Search for the cell housing the specified text and yield its (X, Y) center coordinate. 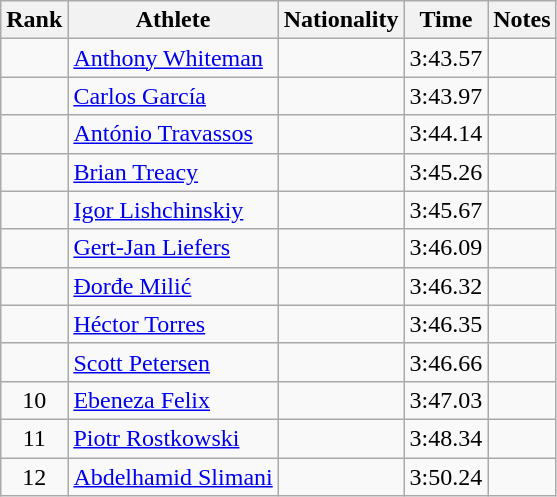
Abdelhamid Slimani (173, 477)
3:50.24 (446, 477)
11 (34, 438)
Notes (522, 20)
Anthony Whiteman (173, 58)
3:46.32 (446, 286)
3:43.97 (446, 96)
3:46.35 (446, 324)
3:43.57 (446, 58)
António Travassos (173, 134)
Igor Lishchinskiy (173, 210)
Rank (34, 20)
Héctor Torres (173, 324)
Nationality (341, 20)
Piotr Rostkowski (173, 438)
Time (446, 20)
10 (34, 400)
Gert-Jan Liefers (173, 248)
3:47.03 (446, 400)
Carlos García (173, 96)
Brian Treacy (173, 172)
3:46.66 (446, 362)
Ebeneza Felix (173, 400)
3:45.67 (446, 210)
3:46.09 (446, 248)
Đorđe Milić (173, 286)
3:44.14 (446, 134)
Athlete (173, 20)
12 (34, 477)
3:45.26 (446, 172)
Scott Petersen (173, 362)
3:48.34 (446, 438)
